Output the [X, Y] coordinate of the center of the cell containing the given text.  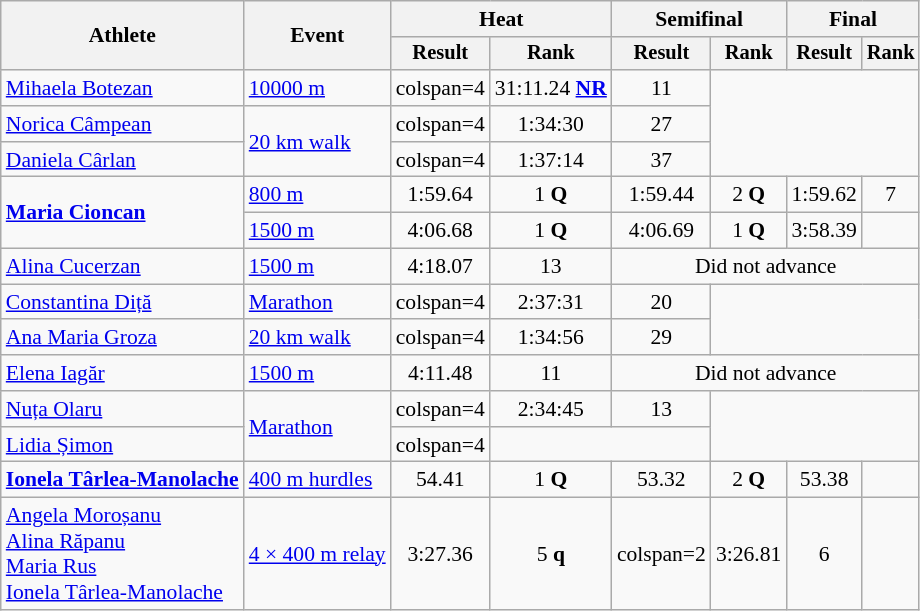
Semifinal [700, 19]
7 [891, 195]
2:34:45 [551, 409]
4:18.07 [440, 267]
54.41 [440, 480]
Alina Cucerzan [122, 267]
31:11.24 NR [551, 88]
Elena Iagăr [122, 373]
20 [662, 302]
4 × 400 m relay [318, 554]
400 m hurdles [318, 480]
3:26.81 [748, 554]
6 [824, 554]
3:58.39 [824, 231]
27 [662, 124]
Heat [502, 19]
53.32 [662, 480]
4:06.69 [662, 231]
37 [662, 160]
1:34:56 [551, 338]
Angela MoroșanuAlina RăpanuMaria RusIonela Târlea-Manolache [122, 554]
1:59.64 [440, 195]
1:59.62 [824, 195]
1:37:14 [551, 160]
Maria Cioncan [122, 212]
3:27.36 [440, 554]
800 m [318, 195]
4:11.48 [440, 373]
1:34:30 [551, 124]
29 [662, 338]
Ana Maria Groza [122, 338]
Final [852, 19]
4:06.68 [440, 231]
Daniela Cârlan [122, 160]
Athlete [122, 36]
colspan=2 [662, 554]
5 q [551, 554]
Nuța Olaru [122, 409]
Lidia Șimon [122, 445]
Constantina Diță [122, 302]
10000 m [318, 88]
1:59.44 [662, 195]
Ionela Târlea-Manolache [122, 480]
Mihaela Botezan [122, 88]
2:37:31 [551, 302]
53.38 [824, 480]
Event [318, 36]
Norica Câmpean [122, 124]
